Capture the cell that displays the provided text and extract its (X, Y) central coordinate. 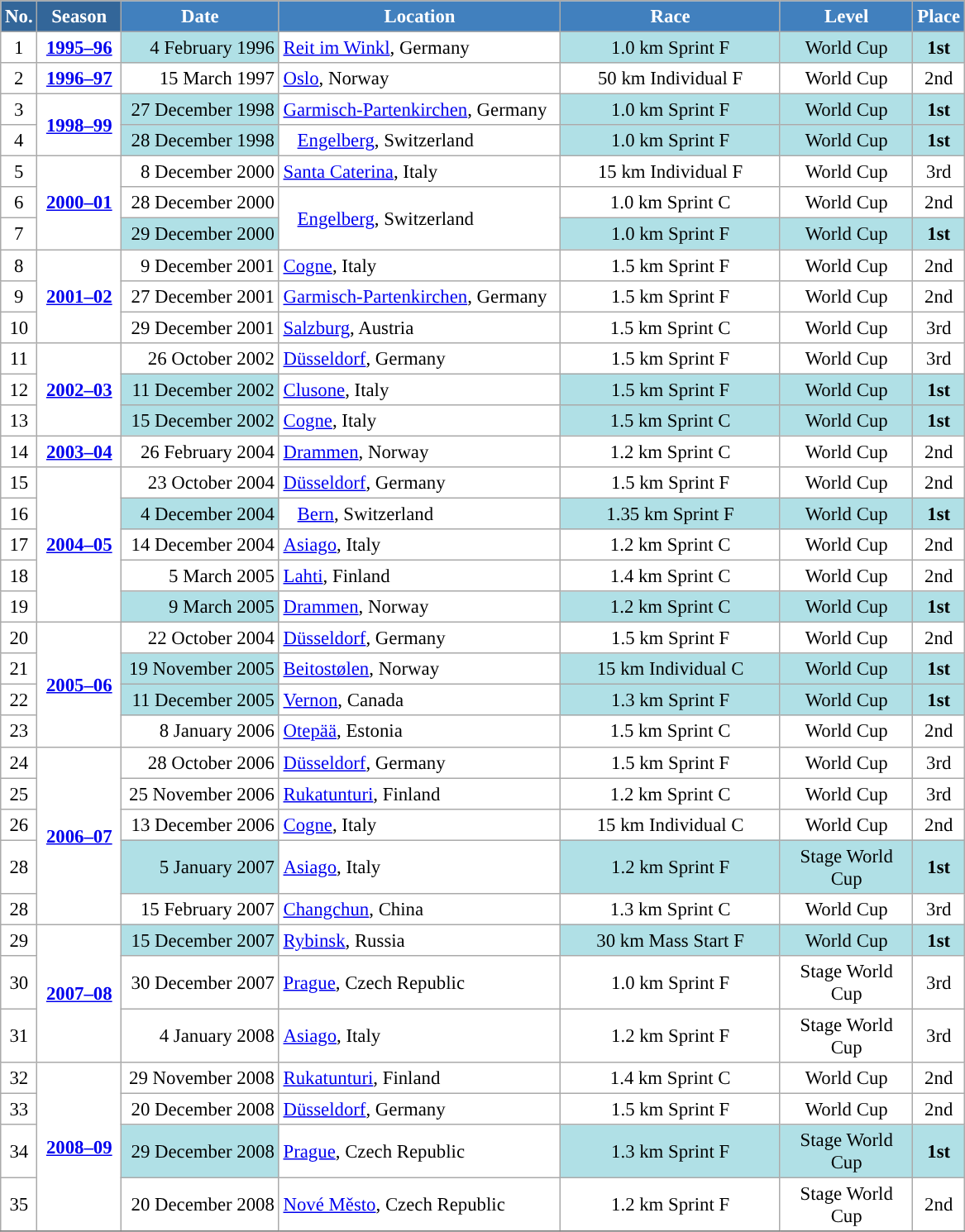
29 December 2001 (200, 327)
Salzburg, Austria (420, 327)
Race (671, 17)
1.3 km Sprint C (671, 910)
15 December 2007 (200, 940)
Level (847, 17)
19 November 2005 (200, 669)
29 December 2000 (200, 234)
28 October 2006 (200, 762)
Clusone, Italy (420, 389)
20 (19, 638)
15 December 2002 (200, 421)
11 (19, 358)
25 (19, 794)
24 (19, 762)
26 October 2002 (200, 358)
26 (19, 824)
2000–01 (79, 203)
5 January 2007 (200, 867)
1 (19, 48)
13 (19, 421)
8 December 2000 (200, 172)
15 February 2007 (200, 910)
31 (19, 1035)
Changchun, China (420, 910)
10 (19, 327)
17 (19, 545)
Place (939, 17)
4 (19, 141)
29 (19, 940)
50 km Individual F (671, 79)
4 February 1996 (200, 48)
1998–99 (79, 126)
2002–03 (79, 389)
34 (19, 1151)
4 December 2004 (200, 513)
30 (19, 982)
2001–02 (79, 296)
1.0 km Sprint C (671, 203)
15 (19, 483)
11 December 2005 (200, 700)
3 (19, 110)
6 (19, 203)
8 (19, 265)
Location (420, 17)
21 (19, 669)
28 December 1998 (200, 141)
Lahti, Finland (420, 576)
Beitostølen, Norway (420, 669)
2008–09 (79, 1147)
Santa Caterina, Italy (420, 172)
25 November 2006 (200, 794)
Nové Město, Czech Republic (420, 1206)
15 km Individual F (671, 172)
Vernon, Canada (420, 700)
Oslo, Norway (420, 79)
Reit im Winkl, Germany (420, 48)
No. (19, 17)
Otepää, Estonia (420, 732)
15 March 1997 (200, 79)
30 December 2007 (200, 982)
22 (19, 700)
2003–04 (79, 451)
2005–06 (79, 685)
23 (19, 732)
5 (19, 172)
11 December 2002 (200, 389)
18 (19, 576)
Bern, Switzerland (420, 513)
32 (19, 1078)
9 March 2005 (200, 607)
30 km Mass Start F (671, 940)
28 December 2000 (200, 203)
16 (19, 513)
2 (19, 79)
19 (19, 607)
1995–96 (79, 48)
Rybinsk, Russia (420, 940)
1.35 km Sprint F (671, 513)
7 (19, 234)
2004–05 (79, 545)
27 December 1998 (200, 110)
29 December 2008 (200, 1151)
Season (79, 17)
4 January 2008 (200, 1035)
33 (19, 1110)
27 December 2001 (200, 296)
22 October 2004 (200, 638)
29 November 2008 (200, 1078)
26 February 2004 (200, 451)
23 October 2004 (200, 483)
8 January 2006 (200, 732)
14 (19, 451)
1996–97 (79, 79)
13 December 2006 (200, 824)
Date (200, 17)
12 (19, 389)
9 December 2001 (200, 265)
14 December 2004 (200, 545)
2007–08 (79, 994)
35 (19, 1206)
9 (19, 296)
5 March 2005 (200, 576)
2006–07 (79, 835)
